Find where the given text appears and provide that cell's center as (X, Y) coordinate. 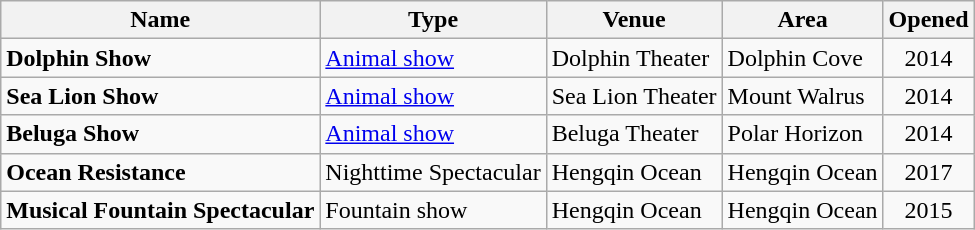
Musical Fountain Spectacular (160, 210)
2017 (928, 172)
Dolphin Theater (634, 58)
Ocean Resistance (160, 172)
Dolphin Show (160, 58)
Beluga Show (160, 134)
Polar Horizon (802, 134)
Venue (634, 20)
2015 (928, 210)
Dolphin Cove (802, 58)
Beluga Theater (634, 134)
Area (802, 20)
Nighttime Spectacular (433, 172)
Mount Walrus (802, 96)
Name (160, 20)
Sea Lion Show (160, 96)
Sea Lion Theater (634, 96)
Type (433, 20)
Opened (928, 20)
Fountain show (433, 210)
